Extract the (x, y) coordinate from the center of the cell holding the provided text.  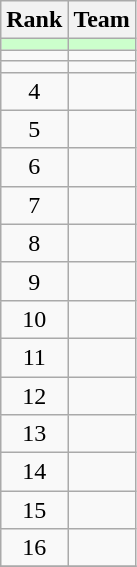
11 (34, 357)
Team (102, 20)
12 (34, 395)
14 (34, 472)
16 (34, 548)
5 (34, 129)
13 (34, 434)
15 (34, 510)
7 (34, 205)
9 (34, 281)
10 (34, 319)
4 (34, 91)
6 (34, 167)
Rank (34, 20)
8 (34, 243)
